Search for the cell housing the specified text and yield its (x, y) center coordinate. 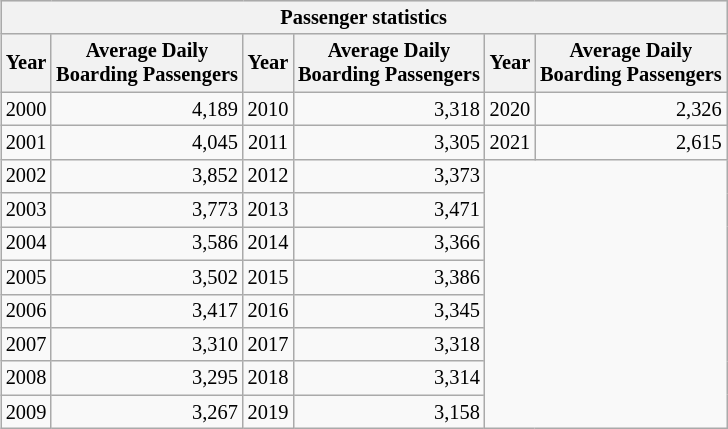
2000 (26, 109)
3,267 (146, 412)
3,158 (388, 412)
2006 (26, 311)
4,045 (146, 142)
2008 (26, 378)
Passenger statistics (364, 17)
2009 (26, 412)
2012 (268, 176)
3,345 (388, 311)
2015 (268, 277)
2016 (268, 311)
2010 (268, 109)
2013 (268, 210)
2018 (268, 378)
2007 (26, 344)
2017 (268, 344)
3,502 (146, 277)
2004 (26, 243)
2001 (26, 142)
3,314 (388, 378)
3,471 (388, 210)
3,305 (388, 142)
2019 (268, 412)
3,310 (146, 344)
2002 (26, 176)
3,373 (388, 176)
2,326 (630, 109)
2005 (26, 277)
3,295 (146, 378)
2003 (26, 210)
2011 (268, 142)
3,386 (388, 277)
2014 (268, 243)
3,417 (146, 311)
3,773 (146, 210)
4,189 (146, 109)
2020 (510, 109)
2,615 (630, 142)
3,852 (146, 176)
3,366 (388, 243)
3,586 (146, 243)
2021 (510, 142)
